Return the (x, y) coordinate for the center point of the cell that contains the specified text.  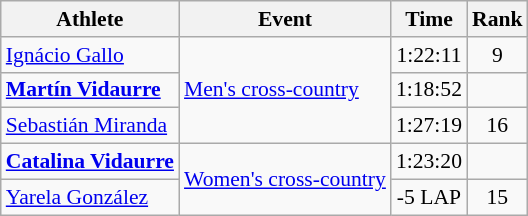
Martín Vidaurre (90, 90)
1:27:19 (429, 126)
Time (429, 19)
Athlete (90, 19)
1:18:52 (429, 90)
Yarela González (90, 197)
-5 LAP (429, 197)
Ignácio Gallo (90, 55)
Men's cross-country (285, 90)
Women's cross-country (285, 180)
16 (498, 126)
Catalina Vidaurre (90, 162)
1:23:20 (429, 162)
9 (498, 55)
15 (498, 197)
1:22:11 (429, 55)
Event (285, 19)
Sebastián Miranda (90, 126)
Rank (498, 19)
